For the text-containing cell, return its midpoint in (X, Y) coordinate format. 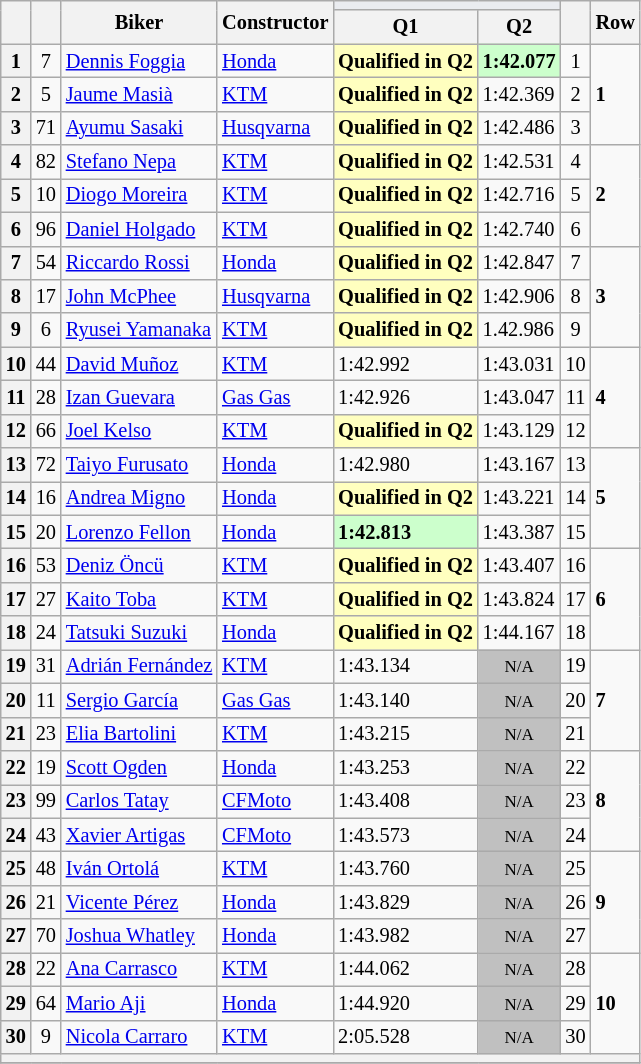
Lorenzo Fellon (139, 532)
Dennis Foggia (139, 61)
54 (46, 263)
Andrea Migno (139, 498)
1:43.129 (520, 431)
Ana Carrasco (139, 969)
64 (46, 1003)
1:42.906 (520, 296)
1:43.760 (405, 868)
1:42.992 (405, 364)
1:42.531 (520, 162)
Constructor (275, 22)
Biker (139, 22)
44 (46, 364)
1:43.573 (405, 835)
1:43.253 (405, 767)
Taiyo Furusato (139, 465)
1.42.986 (520, 330)
Ayumu Sasaki (139, 128)
82 (46, 162)
1:44.167 (520, 633)
31 (46, 666)
Q2 (520, 27)
1:43.221 (520, 498)
Elia Bartolini (139, 734)
Q1 (405, 27)
1:44.062 (405, 969)
Kaito Toba (139, 599)
1:43.407 (520, 565)
Carlos Tatay (139, 801)
1:42.926 (405, 397)
Iván Ortolá (139, 868)
1:43.167 (520, 465)
Riccardo Rossi (139, 263)
1:44.920 (405, 1003)
71 (46, 128)
72 (46, 465)
48 (46, 868)
Daniel Holgado (139, 229)
1:42.369 (520, 94)
1:43.387 (520, 532)
Jaume Masià (139, 94)
1:42.847 (520, 263)
Izan Guevara (139, 397)
1:43.824 (520, 599)
2:05.528 (405, 1037)
Deniz Öncü (139, 565)
Nicola Carraro (139, 1037)
1:42.716 (520, 195)
1:43.140 (405, 700)
1:42.740 (520, 229)
1:43.408 (405, 801)
70 (46, 936)
Scott Ogden (139, 767)
Joshua Whatley (139, 936)
1:42.813 (405, 532)
99 (46, 801)
Vicente Pérez (139, 902)
Joel Kelso (139, 431)
Ryusei Yamanaka (139, 330)
96 (46, 229)
1:43.982 (405, 936)
1:43.134 (405, 666)
Row (616, 22)
1:42.980 (405, 465)
Mario Aji (139, 1003)
Sergio García (139, 700)
1:43.829 (405, 902)
43 (46, 835)
Tatsuki Suzuki (139, 633)
66 (46, 431)
Xavier Artigas (139, 835)
Adrián Fernández (139, 666)
1:42.077 (520, 61)
John McPhee (139, 296)
53 (46, 565)
1:42.486 (520, 128)
1:43.215 (405, 734)
1:43.031 (520, 364)
Diogo Moreira (139, 195)
David Muñoz (139, 364)
Stefano Nepa (139, 162)
1:43.047 (520, 397)
